Find where the given text appears and provide that cell's center as [X, Y] coordinate. 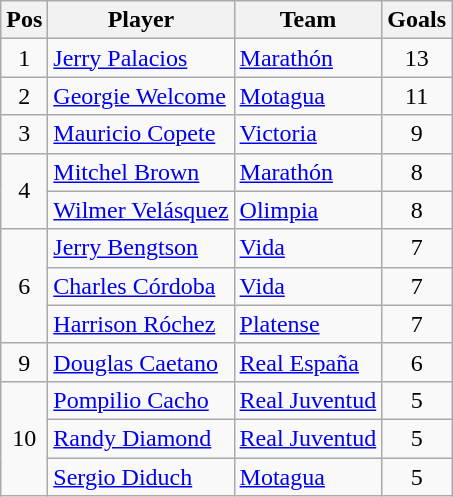
Pompilio Cacho [141, 400]
10 [24, 438]
13 [417, 58]
Mauricio Copete [141, 134]
Randy Diamond [141, 438]
Wilmer Velásquez [141, 210]
1 [24, 58]
Real España [308, 362]
Charles Córdoba [141, 286]
4 [24, 191]
Player [141, 20]
11 [417, 96]
Team [308, 20]
Georgie Welcome [141, 96]
Mitchel Brown [141, 172]
Olimpia [308, 210]
2 [24, 96]
3 [24, 134]
Victoria [308, 134]
Pos [24, 20]
Sergio Diduch [141, 477]
Douglas Caetano [141, 362]
Goals [417, 20]
Platense [308, 324]
Jerry Bengtson [141, 248]
Jerry Palacios [141, 58]
Harrison Róchez [141, 324]
